Locate the cell with the specified text and output its [x, y] center coordinate. 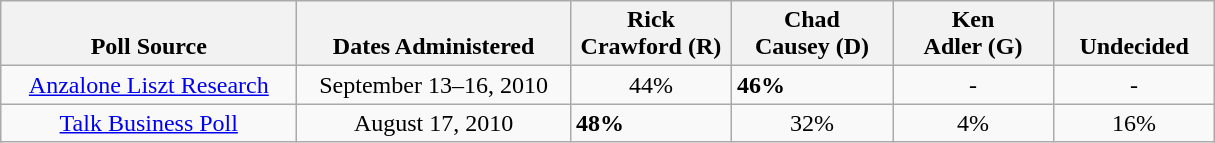
4% [972, 123]
Dates Administered [434, 34]
September 13–16, 2010 [434, 85]
ChadCausey (D) [812, 34]
44% [650, 85]
16% [1134, 123]
46% [812, 85]
KenAdler (G) [972, 34]
Talk Business Poll [149, 123]
Poll Source [149, 34]
32% [812, 123]
Undecided [1134, 34]
Anzalone Liszt Research [149, 85]
August 17, 2010 [434, 123]
RickCrawford (R) [650, 34]
48% [650, 123]
